Search for the cell housing the specified text and yield its (X, Y) center coordinate. 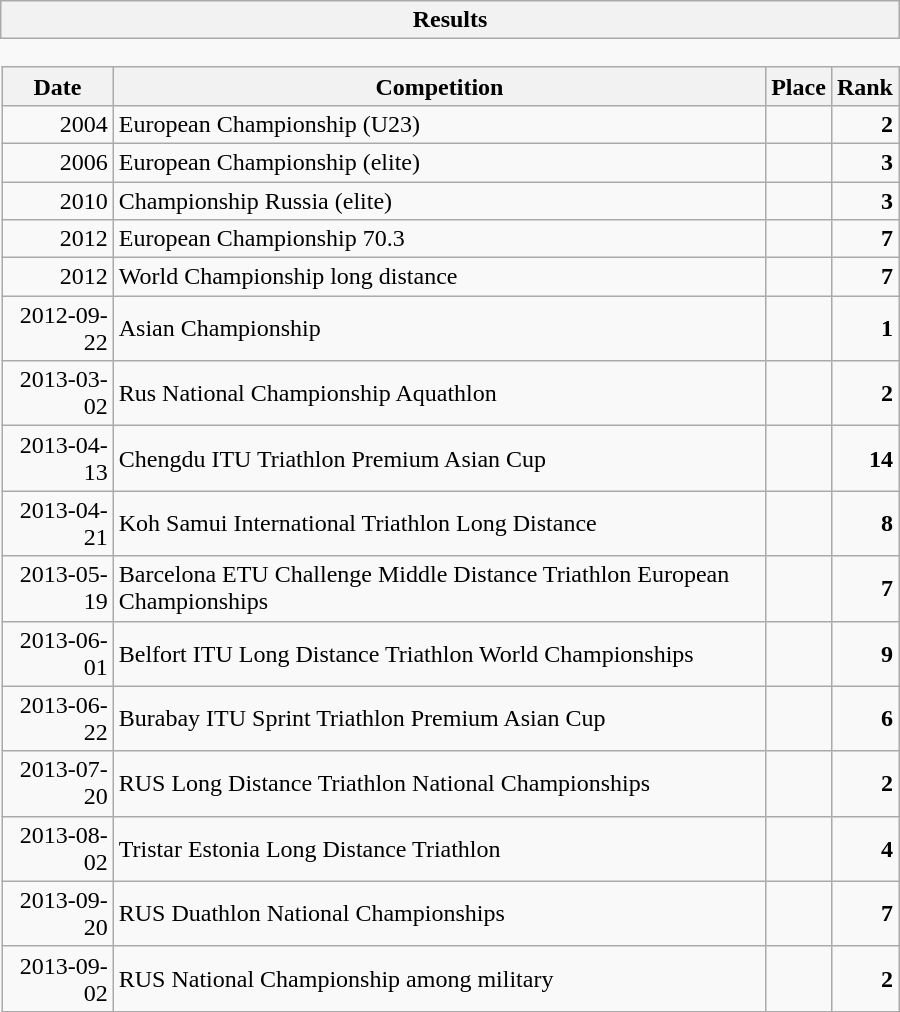
European Championship 70.3 (439, 239)
2013-05-19 (58, 588)
2004 (58, 124)
14 (864, 458)
Rus National Championship Aquathlon (439, 394)
Koh Samui International Triathlon Long Distance (439, 524)
2013-09-02 (58, 978)
9 (864, 654)
European Championship (U23) (439, 124)
Results (450, 20)
2013-08-02 (58, 848)
Rank (864, 86)
Tristar Estonia Long Distance Triathlon (439, 848)
2010 (58, 201)
Championship Russia (elite) (439, 201)
2012-09-22 (58, 328)
Barcelona ETU Challenge Middle Distance Triathlon European Championships (439, 588)
1 (864, 328)
2013-04-13 (58, 458)
2013-03-02 (58, 394)
Place (799, 86)
Competition (439, 86)
RUS Duathlon National Championships (439, 914)
Chengdu ITU Triathlon Premium Asian Cup (439, 458)
2013-06-01 (58, 654)
6 (864, 718)
Burabay ITU Sprint Triathlon Premium Asian Cup (439, 718)
Date (58, 86)
European Championship (elite) (439, 162)
World Championship long distance (439, 277)
2013-09-20 (58, 914)
2013-06-22 (58, 718)
RUS Long Distance Triathlon National Championships (439, 784)
RUS National Championship among military (439, 978)
2006 (58, 162)
2013-07-20 (58, 784)
Belfort ITU Long Distance Triathlon World Championships (439, 654)
8 (864, 524)
Asian Championship (439, 328)
4 (864, 848)
2013-04-21 (58, 524)
